Scan for the cell matching the given text and deliver its [X, Y] coordinate at center. 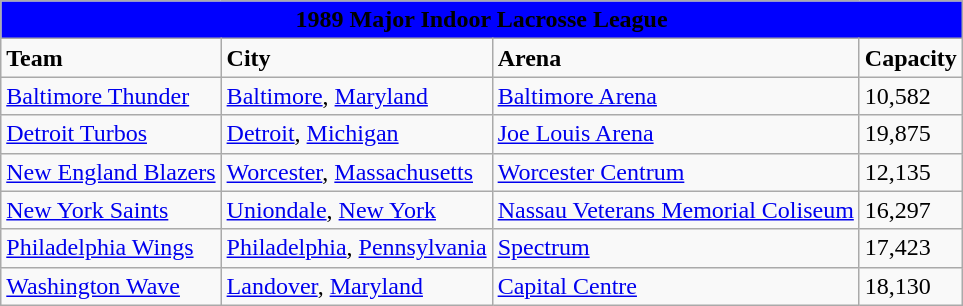
Spectrum [676, 248]
Philadelphia Wings [111, 248]
Baltimore, Maryland [356, 96]
Worcester Centrum [676, 172]
19,875 [910, 134]
10,582 [910, 96]
16,297 [910, 210]
18,130 [910, 286]
Nassau Veterans Memorial Coliseum [676, 210]
Washington Wave [111, 286]
New England Blazers [111, 172]
Uniondale, New York [356, 210]
Worcester, Massachusetts [356, 172]
Detroit Turbos [111, 134]
Capacity [910, 58]
17,423 [910, 248]
Baltimore Thunder [111, 96]
Arena [676, 58]
Landover, Maryland [356, 286]
Philadelphia, Pennsylvania [356, 248]
City [356, 58]
12,135 [910, 172]
Baltimore Arena [676, 96]
New York Saints [111, 210]
Capital Centre [676, 286]
Detroit, Michigan [356, 134]
Team [111, 58]
1989 Major Indoor Lacrosse League [482, 20]
Joe Louis Arena [676, 134]
